Pinpoint the cell where the given text exists, returning its [X, Y] midpoint coordinate. 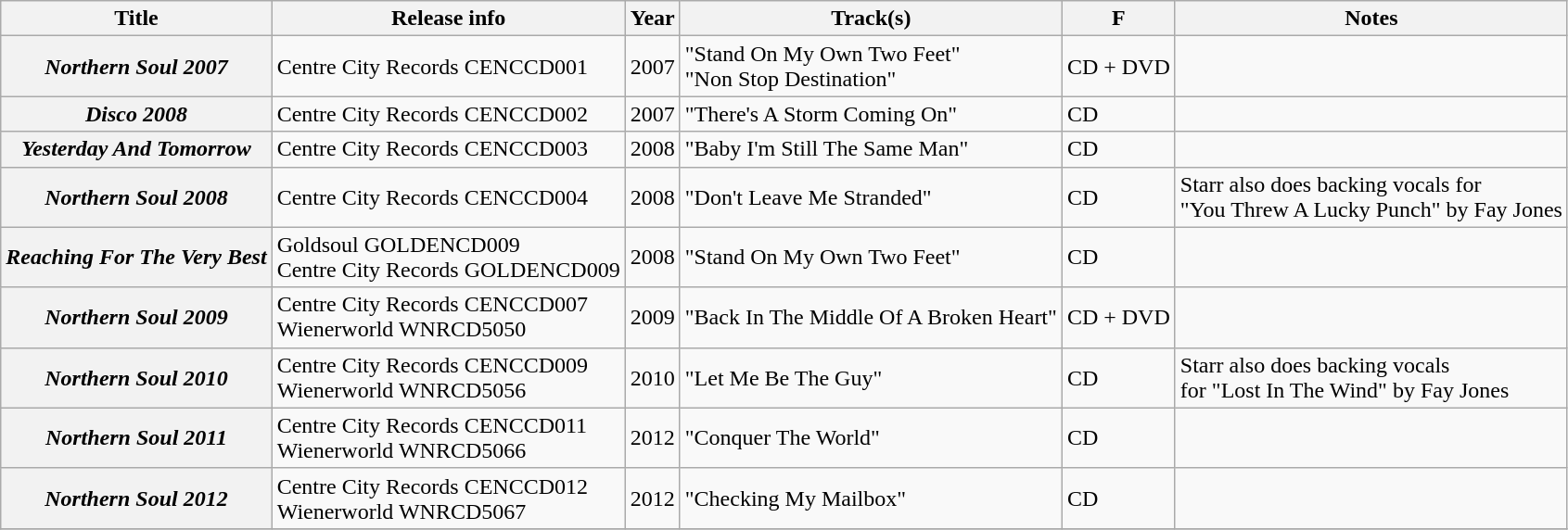
Centre City Records CENCCD003 [449, 149]
"Baby I'm Still The Same Man" [871, 149]
"Don't Leave Me Stranded" [871, 196]
"There's A Storm Coming On" [871, 114]
Reaching For The Very Best [136, 258]
Disco 2008 [136, 114]
Centre City Records CENCCD004 [449, 196]
"Back In The Middle Of A Broken Heart" [871, 317]
2010 [653, 378]
Centre City Records CENCCD007Wienerworld WNRCD5050 [449, 317]
Northern Soul 2008 [136, 196]
Centre City Records CENCCD012Wienerworld WNRCD5067 [449, 498]
Starr also does backing vocalsfor "Lost In The Wind" by Fay Jones [1370, 378]
Northern Soul 2012 [136, 498]
Centre City Records CENCCD001 [449, 67]
Release info [449, 19]
"Let Me Be The Guy" [871, 378]
F [1118, 19]
Northern Soul 2007 [136, 67]
Centre City Records CENCCD011Wienerworld WNRCD5066 [449, 437]
Title [136, 19]
Northern Soul 2010 [136, 378]
Track(s) [871, 19]
"Stand On My Own Two Feet""Non Stop Destination" [871, 67]
Goldsoul GOLDENCD009Centre City Records GOLDENCD009 [449, 258]
Yesterday And Tomorrow [136, 149]
Notes [1370, 19]
"Checking My Mailbox" [871, 498]
"Stand On My Own Two Feet" [871, 258]
Centre City Records CENCCD002 [449, 114]
2009 [653, 317]
Centre City Records CENCCD009Wienerworld WNRCD5056 [449, 378]
Northern Soul 2009 [136, 317]
Starr also does backing vocals for"You Threw A Lucky Punch" by Fay Jones [1370, 196]
Year [653, 19]
"Conquer The World" [871, 437]
Northern Soul 2011 [136, 437]
